For the text-containing cell, return its midpoint in [X, Y] coordinate format. 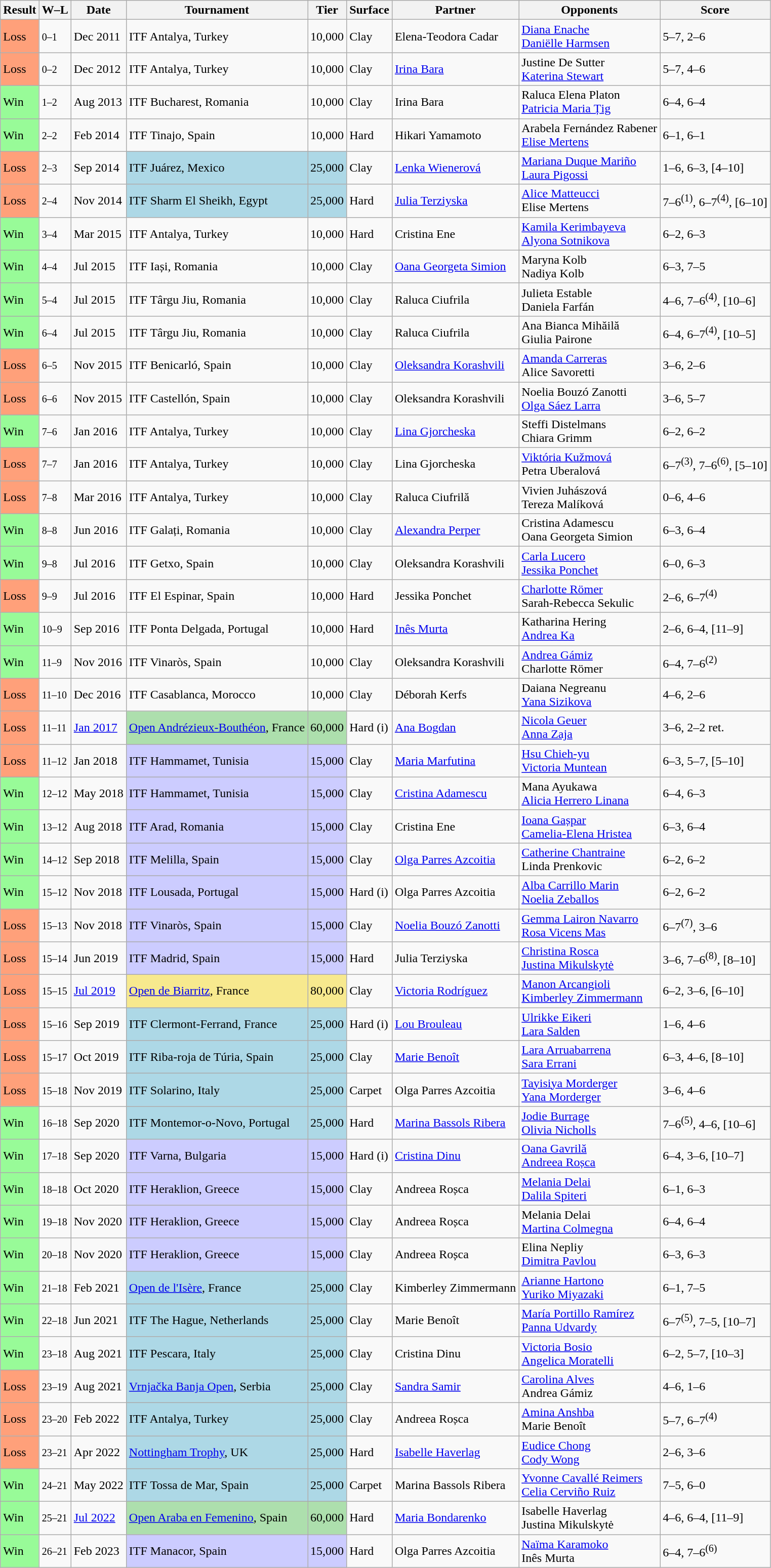
22–18 [55, 1320]
Charlotte Römer Sarah-Rebecca Sekulic [589, 596]
5–7, 2–6 [715, 36]
11–12 [55, 760]
5–7, 6–7(4) [715, 1419]
May 2018 [98, 794]
6–6 [55, 398]
3–6, 4–6 [715, 1090]
Aug 2018 [98, 826]
7–6 [55, 431]
7–5, 6–0 [715, 1485]
ITF Iași, Romania [217, 266]
Cristina Adamescu [455, 794]
Oct 2019 [98, 1057]
Cristina Adamescu Oana Georgeta Simion [589, 530]
7–8 [55, 497]
Nov 2019 [98, 1090]
Apr 2022 [98, 1452]
Ana Bogdan [455, 728]
7–7 [55, 465]
Victoria Bosio Angelica Moratelli [589, 1353]
ITF El Espinar, Spain [217, 596]
11–9 [55, 662]
Jun 2019 [98, 959]
Mar 2016 [98, 497]
Mariana Duque Mariño Laura Pigossi [589, 168]
Christina Rosca Justina Mikulskytė [589, 959]
6–4 [55, 332]
6–3, 7–5 [715, 266]
7–6(1), 6–7(4), [6–10] [715, 200]
13–12 [55, 826]
Sep 2018 [98, 859]
Tier [327, 10]
4–4 [55, 266]
Dec 2016 [98, 694]
24–21 [55, 1485]
Naïma Karamoko Inês Murta [589, 1551]
Maria Marfutina [455, 760]
Feb 2023 [98, 1551]
Déborah Kerfs [455, 694]
Yvonne Cavallé Reimers Celia Cerviño Ruiz [589, 1485]
6–3, 5–7, [5–10] [715, 760]
ITF Madrid, Spain [217, 959]
Surface [370, 10]
Open Andrézieux-Bouthéon, France [217, 728]
2–3 [55, 168]
9–8 [55, 563]
Arianne Hartono Yuriko Miyazaki [589, 1288]
ITF Juárez, Mexico [217, 168]
25–21 [55, 1518]
Lou Brouleau [455, 1024]
7–6(5), 4–6, [10–6] [715, 1123]
ITF Clermont-Ferrand, France [217, 1024]
Gemma Lairon Navarro Rosa Vicens Mas [589, 925]
Andrea Gámiz Charlotte Römer [589, 662]
Vrnjačka Banja Open, Serbia [217, 1386]
Jessika Ponchet [455, 596]
Noelia Bouzó Zanotti Olga Sáez Larra [589, 398]
Elina Nepliy Dimitra Pavlou [589, 1254]
6–7(3), 7–6(6), [5–10] [715, 465]
15–16 [55, 1024]
Vivien Juhászová Tereza Malíková [589, 497]
3–6, 7–6(8), [8–10] [715, 959]
0–1 [55, 36]
12–12 [55, 794]
6–4, 6–3 [715, 794]
Sep 2014 [98, 168]
Jul 2022 [98, 1518]
Viktória Kužmová Petra Uberalová [589, 465]
6–1, 6–1 [715, 135]
ITF Ponta Delgada, Portugal [217, 629]
ITF The Hague, Netherlands [217, 1320]
Elena-Teodora Cadar [455, 36]
Carolina Alves Andrea Gámiz [589, 1386]
20–18 [55, 1254]
Hikari Yamamoto [455, 135]
Ana Bianca Mihăilă Giulia Pairone [589, 332]
ITF Riba-roja de Túria, Spain [217, 1057]
ITF Solarino, Italy [217, 1090]
Oana Gavrilă Andreea Roșca [589, 1156]
8–8 [55, 530]
15–13 [55, 925]
Nov 2014 [98, 200]
9–9 [55, 596]
6–4, 7–6(6) [715, 1551]
Diana Enache Daniëlle Harmsen [589, 36]
Daiana Negreanu Yana Sizikova [589, 694]
ITF Tinajo, Spain [217, 135]
W–L [55, 10]
16–18 [55, 1123]
14–12 [55, 859]
2–6, 6–7(4) [715, 596]
Tournament [217, 10]
ITF Montemor-o-Novo, Portugal [217, 1123]
ITF Sharm El Sheikh, Egypt [217, 200]
6–4, 3–6, [10–7] [715, 1156]
2–6, 6–4, [11–9] [715, 629]
Steffi Distelmans Chiara Grimm [589, 431]
Jan 2018 [98, 760]
Date [98, 10]
Partner [455, 10]
6–4, 6–7(4), [10–5] [715, 332]
Lenka Wienerová [455, 168]
6–1, 6–3 [715, 1188]
23–18 [55, 1353]
Noelia Bouzó Zanotti [455, 925]
2–6, 3–6 [715, 1452]
0–6, 4–6 [715, 497]
Mar 2015 [98, 234]
1–2 [55, 102]
Jodie Burrage Olivia Nicholls [589, 1123]
19–18 [55, 1222]
4–6, 7–6(4), [10–6] [715, 300]
11–11 [55, 728]
ITF Galați, Romania [217, 530]
Jan 2017 [98, 728]
Nottingham Trophy, UK [217, 1452]
Open de Biarritz, France [217, 991]
Catherine Chantraine Linda Prenkovic [589, 859]
Mana Ayukawa Alicia Herrero Linana [589, 794]
1–6, 4–6 [715, 1024]
Julieta Estable Daniela Farfán [589, 300]
Ulrikke Eikeri Lara Salden [589, 1024]
6–7(7), 3–6 [715, 925]
5–7, 4–6 [715, 69]
Sep 2019 [98, 1024]
ITF Arad, Romania [217, 826]
Open de l'Isère, France [217, 1288]
ITF Castellón, Spain [217, 398]
6–2, 6–3 [715, 234]
Raluca Elena Platon Patricia Maria Țig [589, 102]
May 2022 [98, 1485]
Lara Arruabarrena Sara Errani [589, 1057]
Amina Anshba Marie Benoît [589, 1419]
Dec 2011 [98, 36]
Manon Arcangioli Kimberley Zimmermann [589, 991]
ITF Tossa de Mar, Spain [217, 1485]
6–3, 4–6, [8–10] [715, 1057]
ITF Pescara, Italy [217, 1353]
Nicola Geuer Anna Zaja [589, 728]
6–1, 7–5 [715, 1288]
5–4 [55, 300]
15–15 [55, 991]
Maria Bondarenko [455, 1518]
23–20 [55, 1419]
6–5 [55, 365]
Alice Matteucci Elise Mertens [589, 200]
3–4 [55, 234]
Isabelle Haverlag [455, 1452]
Inês Murta [455, 629]
Victoria Rodríguez [455, 991]
15–12 [55, 892]
ITF Bucharest, Romania [217, 102]
15–14 [55, 959]
Alexandra Perper [455, 530]
10–9 [55, 629]
Ioana Gașpar Camelia-Elena Hristea [589, 826]
4–6, 6–4, [11–9] [715, 1518]
6–3, 6–3 [715, 1254]
6–4, 7–6(2) [715, 662]
15–17 [55, 1057]
ITF Varna, Bulgaria [217, 1156]
Jun 2021 [98, 1320]
Alba Carrillo Marin Noelia Zeballos [589, 892]
23–21 [55, 1452]
2–2 [55, 135]
6–2, 3–6, [6–10] [715, 991]
Oct 2020 [98, 1188]
Aug 2013 [98, 102]
Score [715, 10]
Raluca Ciufrilă [455, 497]
Dec 2012 [98, 69]
6–2, 5–7, [10–3] [715, 1353]
11–10 [55, 694]
4–6, 2–6 [715, 694]
Sep 2016 [98, 629]
4–6, 1–6 [715, 1386]
ITF Benicarló, Spain [217, 365]
Open Araba en Femenino, Spain [217, 1518]
3–6, 5–7 [715, 398]
1–6, 6–3, [4–10] [715, 168]
ITF Getxo, Spain [217, 563]
Kimberley Zimmermann [455, 1288]
ITF Melilla, Spain [217, 859]
Result [20, 10]
ITF Manacor, Spain [217, 1551]
Feb 2014 [98, 135]
Eudice Chong Cody Wong [589, 1452]
Kamila Kerimbayeva Alyona Sotnikova [589, 234]
Carla Lucero Jessika Ponchet [589, 563]
Oana Georgeta Simion [455, 266]
15–18 [55, 1090]
6–0, 6–3 [715, 563]
Arabela Fernández Rabener Elise Mertens [589, 135]
ITF Casablanca, Morocco [217, 694]
María Portillo Ramírez Panna Udvardy [589, 1320]
ITF Lousada, Portugal [217, 892]
3–6, 2–6 [715, 365]
18–18 [55, 1188]
6–7(5), 7–5, [10–7] [715, 1320]
Maryna Kolb Nadiya Kolb [589, 266]
Opponents [589, 10]
Sandra Samir [455, 1386]
Amanda Carreras Alice Savoretti [589, 365]
21–18 [55, 1288]
26–21 [55, 1551]
80,000 [327, 991]
Feb 2021 [98, 1288]
3–6, 2–2 ret. [715, 728]
Melania Delai Martina Colmegna [589, 1222]
Nov 2016 [98, 662]
Justine De Sutter Katerina Stewart [589, 69]
23–19 [55, 1386]
2–4 [55, 200]
Jun 2016 [98, 530]
Hsu Chieh-yu Victoria Muntean [589, 760]
Katharina Hering Andrea Ka [589, 629]
Isabelle Haverlag Justina Mikulskytė [589, 1518]
0–2 [55, 69]
Feb 2022 [98, 1419]
17–18 [55, 1156]
Jul 2019 [98, 991]
Melania Delai Dalila Spiteri [589, 1188]
Tayisiya Morderger Yana Morderger [589, 1090]
